Scan for the cell matching the given text and deliver its (X, Y) coordinate at center. 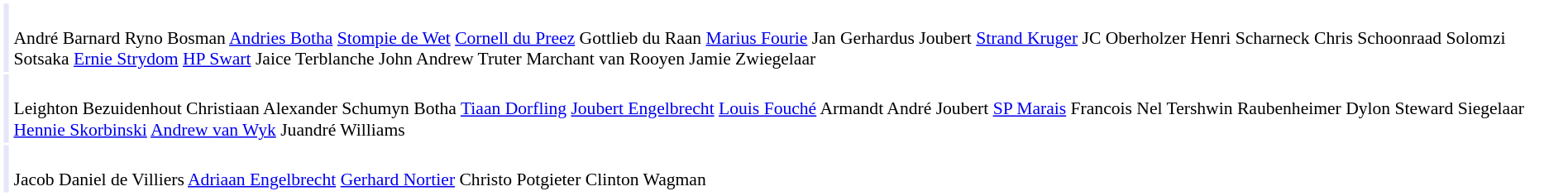
Jacob Daniel de Villiers Adriaan Engelbrecht Gerhard Nortier Christo Potgieter Clinton Wagman (788, 169)
